Search for the cell housing the specified text and yield its (x, y) center coordinate. 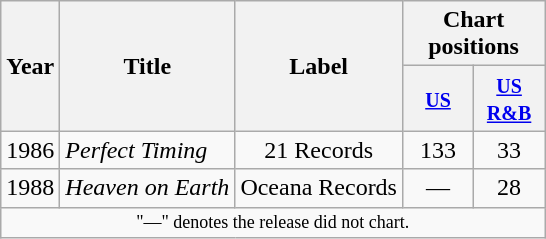
33 (510, 150)
Oceana Records (319, 188)
Year (30, 66)
US R&B (510, 98)
133 (438, 150)
Perfect Timing (148, 150)
Heaven on Earth (148, 188)
1986 (30, 150)
Label (319, 66)
US (438, 98)
1988 (30, 188)
Title (148, 66)
"—" denotes the release did not chart. (273, 222)
— (438, 188)
21 Records (319, 150)
28 (510, 188)
Chart positions (473, 34)
